Search for the cell housing the specified text and yield its [X, Y] center coordinate. 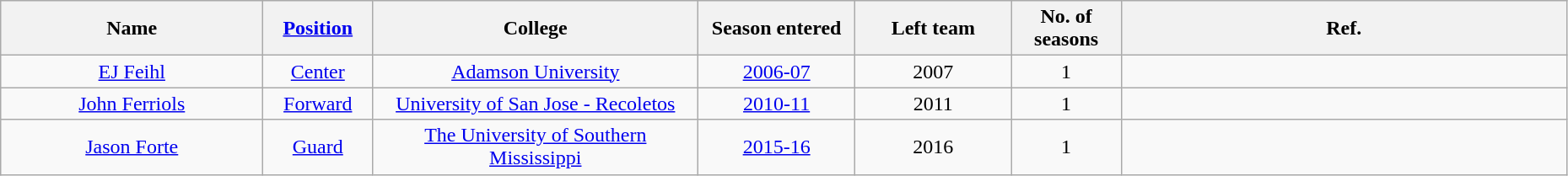
Jason Forte [132, 147]
Adamson University [536, 72]
2015-16 [777, 147]
Forward [318, 104]
2010-11 [777, 104]
Left team [933, 29]
2006-07 [777, 72]
Season entered [777, 29]
Guard [318, 147]
Ref. [1344, 29]
John Ferriols [132, 104]
2011 [933, 104]
2016 [933, 147]
The University of Southern Mississippi [536, 147]
Center [318, 72]
University of San Jose - Recoletos [536, 104]
College [536, 29]
Position [318, 29]
2007 [933, 72]
EJ Feihl [132, 72]
Name [132, 29]
No. of seasons [1066, 29]
